Pinpoint the cell where the given text exists, returning its [X, Y] midpoint coordinate. 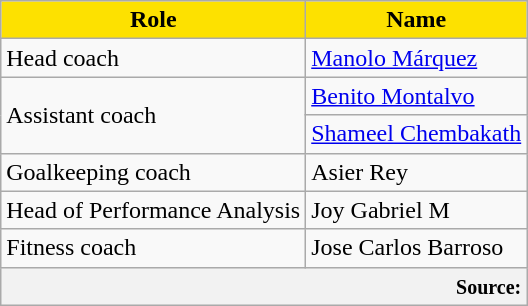
Name [416, 20]
Source: [264, 286]
Benito Montalvo [416, 96]
Head of Performance Analysis [154, 210]
Jose Carlos Barroso [416, 248]
Manolo Márquez [416, 58]
Fitness coach [154, 248]
Shameel Chembakath [416, 134]
Head coach [154, 58]
Goalkeeping coach [154, 172]
Assistant coach [154, 115]
Role [154, 20]
Joy Gabriel M [416, 210]
Asier Rey [416, 172]
